Identify which cell holds the provided text, then report its (X, Y) central coordinate. 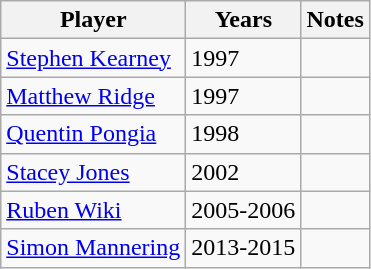
Stacey Jones (94, 172)
2013-2015 (244, 248)
Stephen Kearney (94, 58)
2002 (244, 172)
Player (94, 20)
Years (244, 20)
Simon Mannering (94, 248)
Matthew Ridge (94, 96)
1998 (244, 134)
Quentin Pongia (94, 134)
Notes (335, 20)
2005-2006 (244, 210)
Ruben Wiki (94, 210)
